Pinpoint the cell where the given text exists, returning its [X, Y] midpoint coordinate. 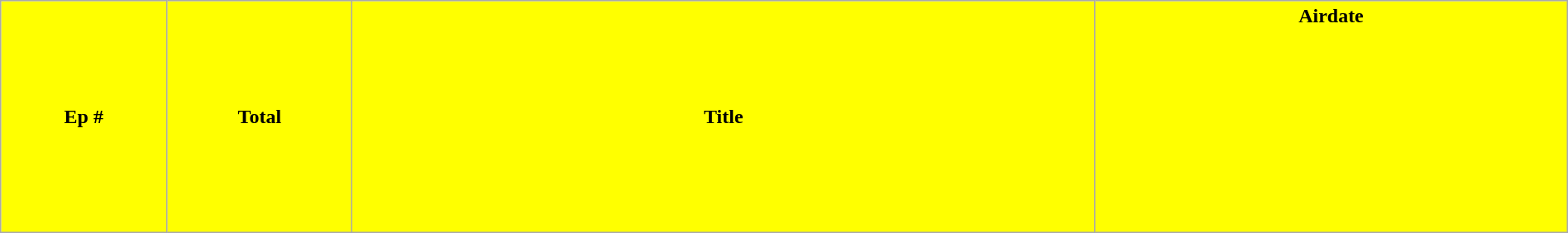
Ep # [84, 117]
Airdate [1331, 117]
Total [260, 117]
Title [724, 117]
